Provide the [x, y] coordinate of the cell's center where the given text is located.  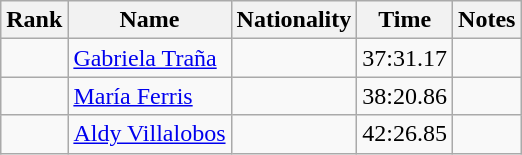
Aldy Villalobos [150, 134]
Notes [487, 20]
Time [405, 20]
37:31.17 [405, 58]
42:26.85 [405, 134]
38:20.86 [405, 96]
Rank [34, 20]
María Ferris [150, 96]
Name [150, 20]
Nationality [294, 20]
Gabriela Traña [150, 58]
